Output the [x, y] coordinate of the center of the cell containing the given text.  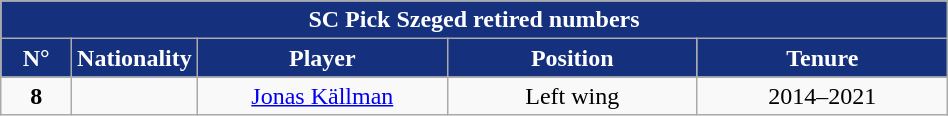
Player [322, 58]
Tenure [822, 58]
Position [572, 58]
2014–2021 [822, 96]
SC Pick Szeged retired numbers [474, 20]
8 [36, 96]
N° [36, 58]
Left wing [572, 96]
Nationality [135, 58]
Jonas Källman [322, 96]
